Return the [X, Y] coordinate for the center point of the cell that contains the specified text.  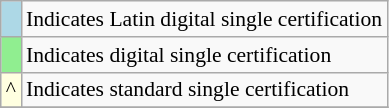
^ [11, 90]
Indicates digital single certification [204, 55]
Indicates standard single certification [204, 90]
Indicates Latin digital single certification [204, 19]
